Extract the (X, Y) coordinate from the center of the cell holding the provided text.  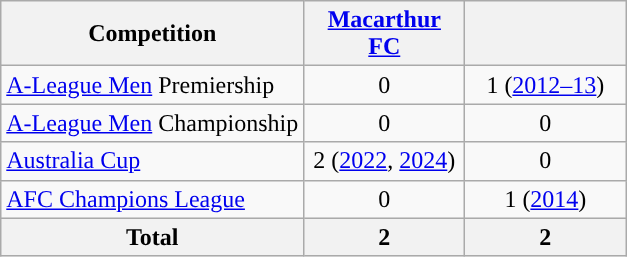
A-League Men Premiership (152, 85)
A-League Men Championship (152, 123)
1 (2012–13) (546, 85)
AFC Champions League (152, 199)
Total (152, 237)
Australia Cup (152, 161)
1 (2014) (546, 199)
Macarthur FC (384, 34)
Competition (152, 34)
2 (2022, 2024) (384, 161)
